Return the (X, Y) coordinate for the center point of the cell that contains the specified text.  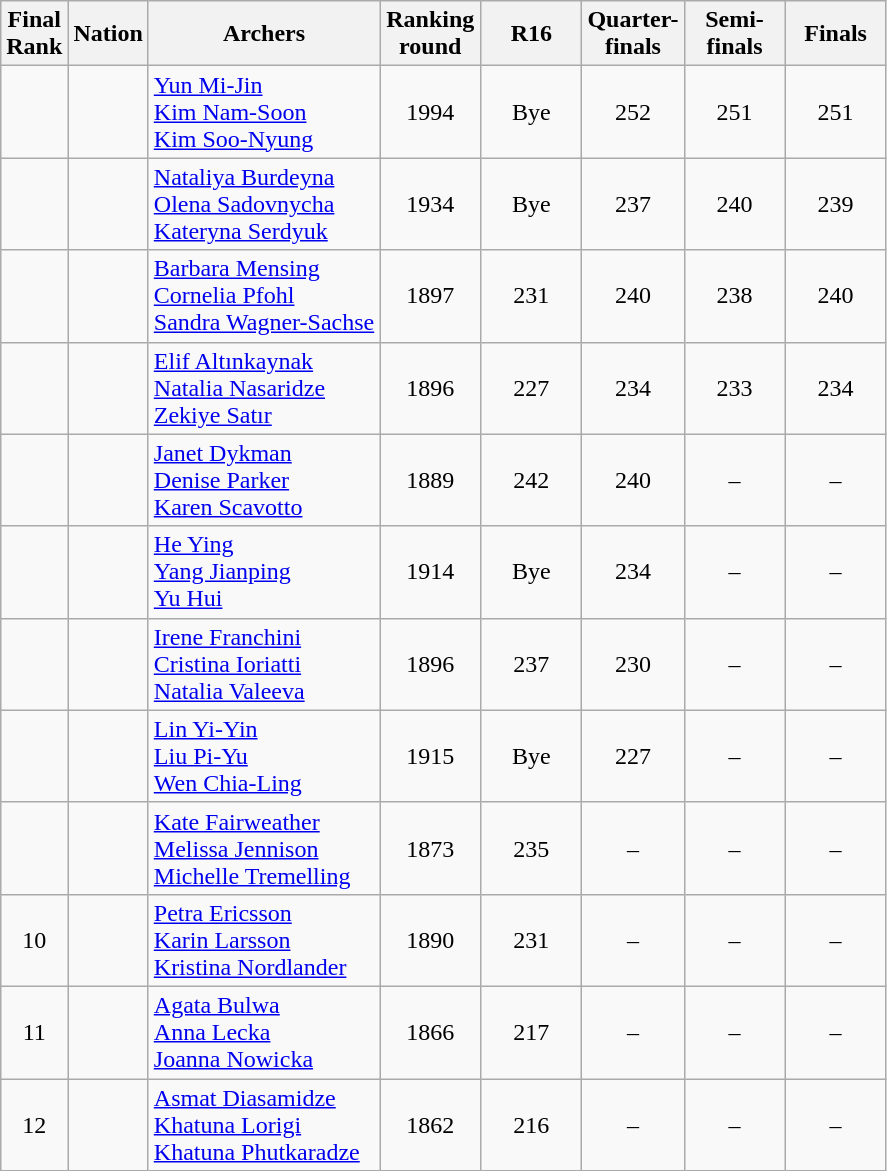
Janet Dykman Denise Parker Karen Scavotto (264, 480)
Agata Bulwa Anna Lecka Joanna Nowicka (264, 1032)
Petra Ericsson Karin Larsson Kristina Nordlander (264, 940)
Archers (264, 34)
R16 (532, 34)
Ranking round (430, 34)
Lin Yi-Yin Liu Pi-Yu Wen Chia-Ling (264, 756)
Elif Altınkaynak Natalia Nasaridze Zekiye Satır (264, 388)
Barbara Mensing Cornelia Pfohl Sandra Wagner-Sachse (264, 296)
Kate Fairweather Melissa Jennison Michelle Tremelling (264, 848)
Finals (836, 34)
Nataliya Burdeyna Olena Sadovnycha Kateryna Serdyuk (264, 204)
Quarter- finals (633, 34)
230 (633, 664)
1897 (430, 296)
12 (34, 1124)
217 (532, 1032)
Semi- finals (734, 34)
1873 (430, 848)
252 (633, 112)
1914 (430, 572)
Nation (108, 34)
1866 (430, 1032)
216 (532, 1124)
He Ying Yang Jianping Yu Hui (264, 572)
1889 (430, 480)
238 (734, 296)
239 (836, 204)
10 (34, 940)
Yun Mi-Jin Kim Nam-Soon Kim Soo-Nyung (264, 112)
Final Rank (34, 34)
1890 (430, 940)
1862 (430, 1124)
242 (532, 480)
Asmat Diasamidze Khatuna Lorigi Khatuna Phutkaradze (264, 1124)
Irene Franchini Cristina Ioriatti Natalia Valeeva (264, 664)
1934 (430, 204)
1915 (430, 756)
233 (734, 388)
11 (34, 1032)
1994 (430, 112)
235 (532, 848)
